Detect which cell encompasses the target text, then output its [x, y] center coordinate. 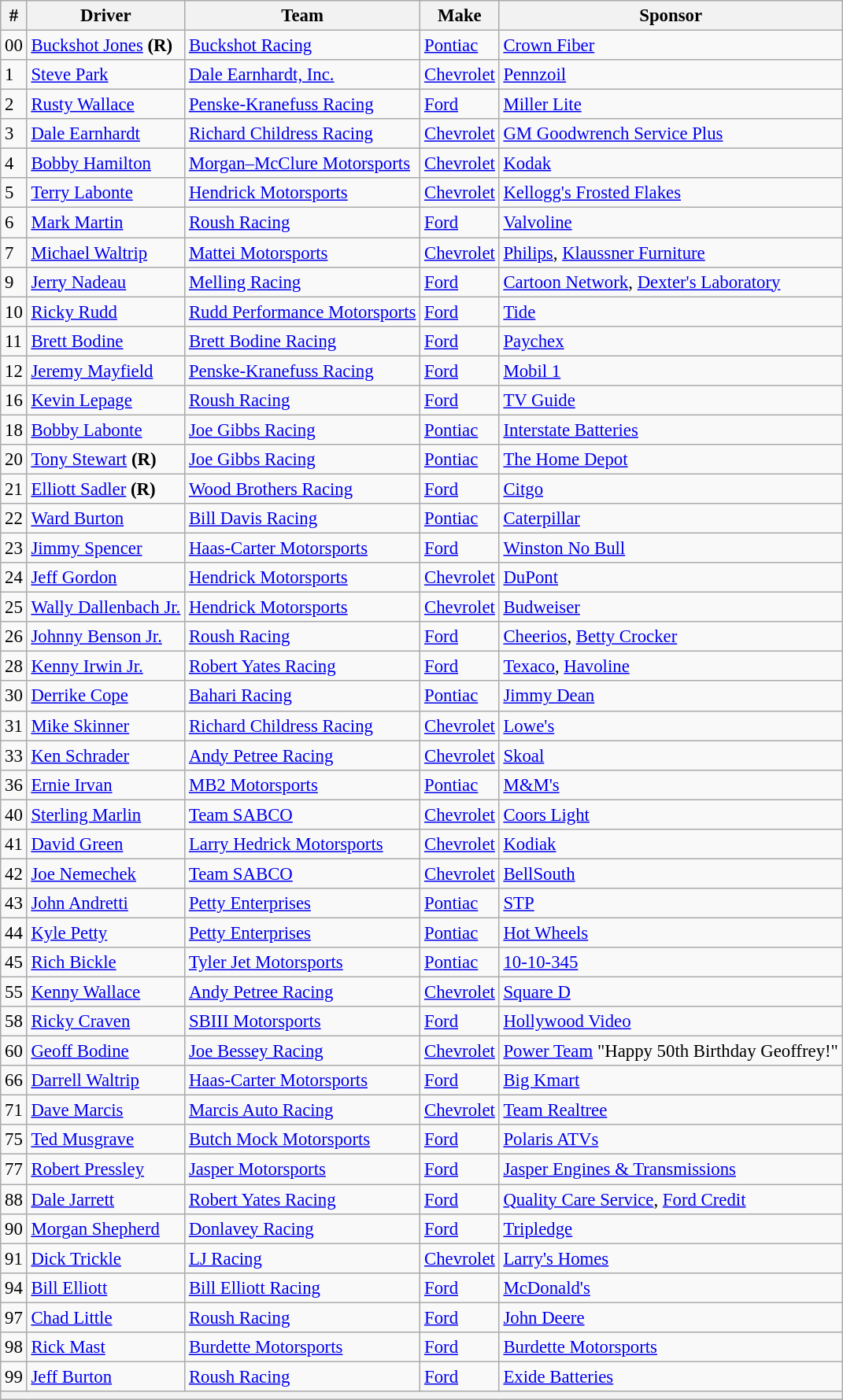
Jerry Nadeau [105, 282]
45 [14, 962]
18 [14, 430]
99 [14, 1376]
94 [14, 1287]
Jasper Motorsports [302, 1169]
Geoff Bodine [105, 1051]
Morgan–McClure Motorsports [302, 164]
Interstate Batteries [671, 430]
5 [14, 193]
Chad Little [105, 1317]
Cheerios, Betty Crocker [671, 637]
Kenny Irwin Jr. [105, 667]
12 [14, 371]
00 [14, 46]
Tyler Jet Motorsports [302, 962]
Joe Nemechek [105, 874]
90 [14, 1228]
Sponsor [671, 16]
David Green [105, 844]
43 [14, 903]
Mike Skinner [105, 726]
1 [14, 75]
44 [14, 933]
Jeff Burton [105, 1376]
Terry Labonte [105, 193]
Larry Hedrick Motorsports [302, 844]
Elliott Sadler (R) [105, 489]
Citgo [671, 489]
Johnny Benson Jr. [105, 637]
25 [14, 608]
TV Guide [671, 401]
MB2 Motorsports [302, 785]
Lowe's [671, 726]
Hot Wheels [671, 933]
97 [14, 1317]
Bobby Labonte [105, 430]
Dale Earnhardt [105, 134]
Philips, Klaussner Furniture [671, 253]
Donlavey Racing [302, 1228]
Kevin Lepage [105, 401]
Bill Elliott [105, 1287]
42 [14, 874]
Michael Waltrip [105, 253]
Valvoline [671, 223]
John Andretti [105, 903]
Bill Davis Racing [302, 519]
Joe Bessey Racing [302, 1051]
Mobil 1 [671, 371]
BellSouth [671, 874]
Jasper Engines & Transmissions [671, 1169]
Jeff Gordon [105, 578]
LJ Racing [302, 1258]
36 [14, 785]
John Deere [671, 1317]
Caterpillar [671, 519]
Budweiser [671, 608]
3 [14, 134]
20 [14, 460]
The Home Depot [671, 460]
Jimmy Dean [671, 696]
Kyle Petty [105, 933]
Hollywood Video [671, 1021]
55 [14, 992]
Skoal [671, 755]
Kellogg's Frosted Flakes [671, 193]
Quality Care Service, Ford Credit [671, 1199]
Sterling Marlin [105, 815]
Buckshot Racing [302, 46]
Team Realtree [671, 1110]
Rudd Performance Motorsports [302, 312]
Texaco, Havoline [671, 667]
11 [14, 341]
60 [14, 1051]
6 [14, 223]
Dick Trickle [105, 1258]
Pennzoil [671, 75]
Dale Jarrett [105, 1199]
Dale Earnhardt, Inc. [302, 75]
10-10-345 [671, 962]
Rich Bickle [105, 962]
66 [14, 1080]
Dave Marcis [105, 1110]
Cartoon Network, Dexter's Laboratory [671, 282]
Make [460, 16]
Ken Schrader [105, 755]
4 [14, 164]
23 [14, 549]
7 [14, 253]
Rusty Wallace [105, 105]
GM Goodwrench Service Plus [671, 134]
Morgan Shepherd [105, 1228]
Buckshot Jones (R) [105, 46]
McDonald's [671, 1287]
Melling Racing [302, 282]
Tide [671, 312]
Power Team "Happy 50th Birthday Geoffrey!" [671, 1051]
75 [14, 1140]
24 [14, 578]
41 [14, 844]
Kodiak [671, 844]
Steve Park [105, 75]
SBIII Motorsports [302, 1021]
Kodak [671, 164]
Exide Batteries [671, 1376]
Ward Burton [105, 519]
Larry's Homes [671, 1258]
21 [14, 489]
22 [14, 519]
98 [14, 1347]
33 [14, 755]
Mattei Motorsports [302, 253]
Robert Pressley [105, 1169]
Paychex [671, 341]
Square D [671, 992]
58 [14, 1021]
Ricky Craven [105, 1021]
Winston No Bull [671, 549]
Mark Martin [105, 223]
Bobby Hamilton [105, 164]
Marcis Auto Racing [302, 1110]
26 [14, 637]
Coors Light [671, 815]
10 [14, 312]
Driver [105, 16]
M&M's [671, 785]
Wally Dallenbach Jr. [105, 608]
Rick Mast [105, 1347]
Ricky Rudd [105, 312]
DuPont [671, 578]
Big Kmart [671, 1080]
88 [14, 1199]
40 [14, 815]
Wood Brothers Racing [302, 489]
Darrell Waltrip [105, 1080]
71 [14, 1110]
Brett Bodine Racing [302, 341]
Miller Lite [671, 105]
2 [14, 105]
Kenny Wallace [105, 992]
28 [14, 667]
Bill Elliott Racing [302, 1287]
# [14, 16]
31 [14, 726]
91 [14, 1258]
Derrike Cope [105, 696]
Jimmy Spencer [105, 549]
77 [14, 1169]
Bahari Racing [302, 696]
Tripledge [671, 1228]
9 [14, 282]
Ted Musgrave [105, 1140]
Team [302, 16]
Ernie Irvan [105, 785]
30 [14, 696]
Butch Mock Motorsports [302, 1140]
16 [14, 401]
STP [671, 903]
Brett Bodine [105, 341]
Polaris ATVs [671, 1140]
Tony Stewart (R) [105, 460]
Crown Fiber [671, 46]
Jeremy Mayfield [105, 371]
